Extract the (X, Y) coordinate from the center of the cell holding the provided text.  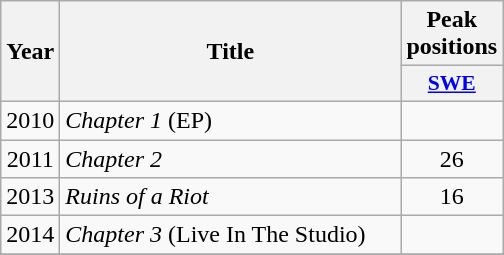
2014 (30, 235)
2013 (30, 197)
Chapter 2 (230, 159)
26 (452, 159)
2010 (30, 120)
Ruins of a Riot (230, 197)
Title (230, 52)
SWE (452, 84)
16 (452, 197)
Chapter 3 (Live In The Studio) (230, 235)
2011 (30, 159)
Peak positions (452, 34)
Year (30, 52)
Chapter 1 (EP) (230, 120)
